For the text-containing cell, return its midpoint in [X, Y] coordinate format. 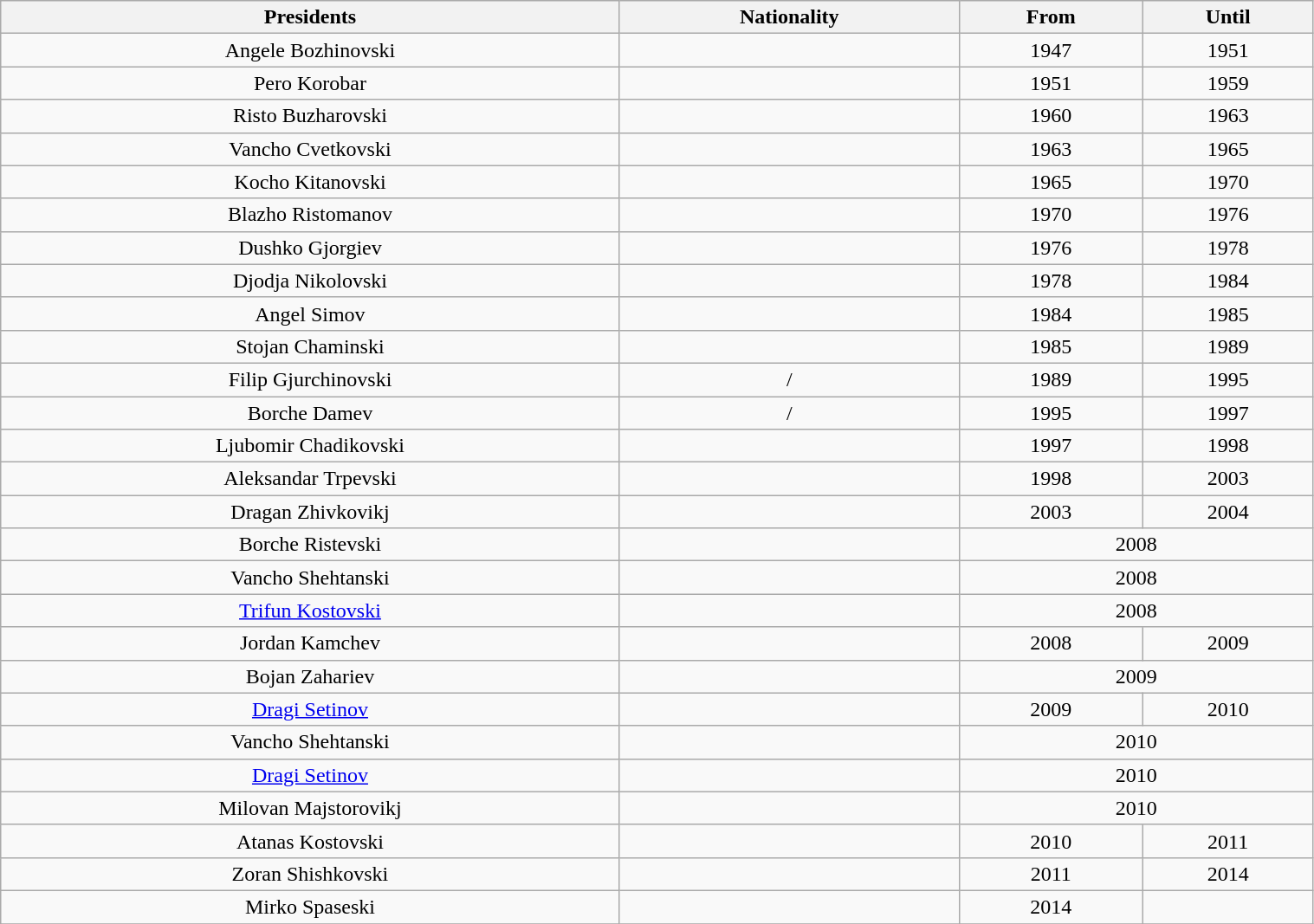
Trifun Kostovski [310, 611]
Borche Ristevski [310, 545]
Risto Buzharovski [310, 116]
Borche Damev [310, 413]
Dragan Zhivkovikj [310, 512]
Bojan Zahariev [310, 676]
Milovan Majstorovikj [310, 808]
Aleksandar Trpevski [310, 479]
Filip Gjurchinovski [310, 379]
Stojan Chaminski [310, 346]
Zoran Shishkovski [310, 874]
1947 [1051, 50]
Jordan Kamchev [310, 643]
Angele Bozhinovski [310, 50]
Presidents [310, 17]
Kocho Kitanovski [310, 182]
Nationality [789, 17]
Blazho Ristomanov [310, 215]
Mirko Spaseski [310, 907]
Dushko Gjorgiev [310, 248]
1960 [1051, 116]
1959 [1228, 83]
Djodja Nikolovski [310, 281]
From [1051, 17]
2004 [1228, 512]
Atanas Kostovski [310, 841]
Angel Simov [310, 313]
Ljubomir Chadikovski [310, 446]
Until [1228, 17]
Vancho Cvetkovski [310, 149]
Pero Korobar [310, 83]
